Return [X, Y] of the center of cell containing provided text 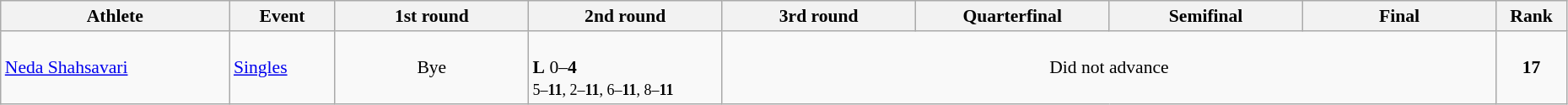
3rd round [818, 16]
2nd round [626, 16]
Athlete [115, 16]
Singles [282, 67]
Bye [432, 67]
Quarterfinal [1012, 16]
Final [1398, 16]
17 [1532, 67]
Event [282, 16]
L 0–45–11, 2–11, 6–11, 8–11 [626, 67]
Did not advance [1109, 67]
Neda Shahsavari [115, 67]
1st round [432, 16]
Rank [1532, 16]
Semifinal [1206, 16]
